Return [x, y] of the center of cell containing provided text 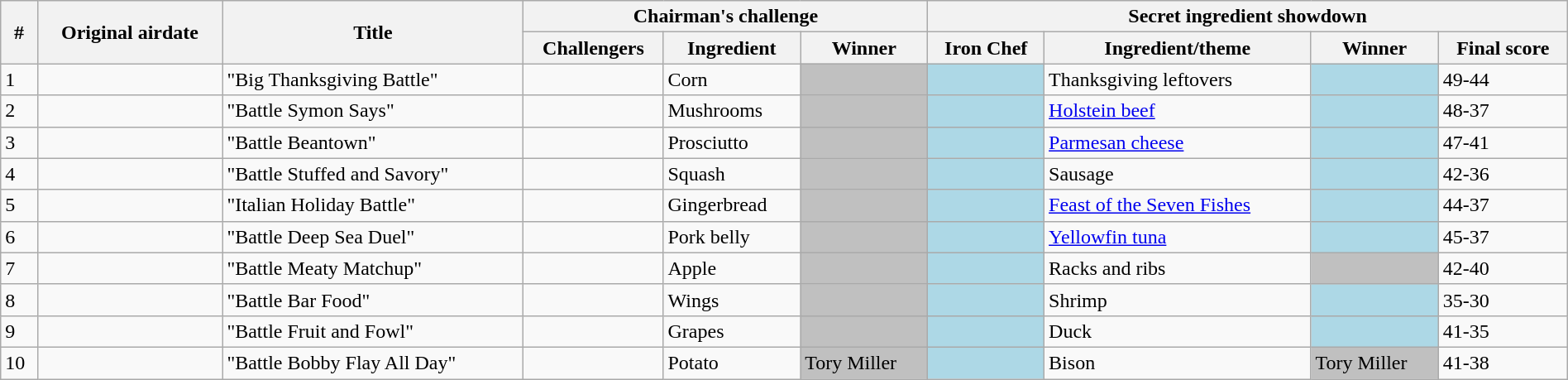
Holstein beef [1178, 111]
Wings [732, 300]
6 [19, 237]
44-37 [1503, 205]
Iron Chef [986, 48]
Gingerbread [732, 205]
Ingredient/theme [1178, 48]
Parmesan cheese [1178, 142]
10 [19, 363]
Duck [1178, 331]
9 [19, 331]
Yellowfin tuna [1178, 237]
Corn [732, 79]
1 [19, 79]
Original airdate [130, 32]
49-44 [1503, 79]
Title [373, 32]
"Big Thanksgiving Battle" [373, 79]
Final score [1503, 48]
41-38 [1503, 363]
Potato [732, 363]
Ingredient [732, 48]
Thanksgiving leftovers [1178, 79]
"Battle Bar Food" [373, 300]
"Battle Beantown" [373, 142]
48-37 [1503, 111]
7 [19, 268]
2 [19, 111]
Pork belly [732, 237]
3 [19, 142]
"Battle Deep Sea Duel" [373, 237]
5 [19, 205]
Squash [732, 174]
4 [19, 174]
Racks and ribs [1178, 268]
Feast of the Seven Fishes [1178, 205]
45-37 [1503, 237]
35-30 [1503, 300]
Prosciutto [732, 142]
42-36 [1503, 174]
Grapes [732, 331]
"Battle Symon Says" [373, 111]
"Battle Fruit and Fowl" [373, 331]
Mushrooms [732, 111]
"Battle Stuffed and Savory" [373, 174]
47-41 [1503, 142]
Apple [732, 268]
Shrimp [1178, 300]
8 [19, 300]
Secret ingredient showdown [1247, 17]
Bison [1178, 363]
42-40 [1503, 268]
Sausage [1178, 174]
Challengers [594, 48]
# [19, 32]
Chairman's challenge [726, 17]
"Battle Bobby Flay All Day" [373, 363]
"Battle Meaty Matchup" [373, 268]
"Italian Holiday Battle" [373, 205]
41-35 [1503, 331]
